Return the [X, Y] coordinate for the center point of the cell that contains the specified text.  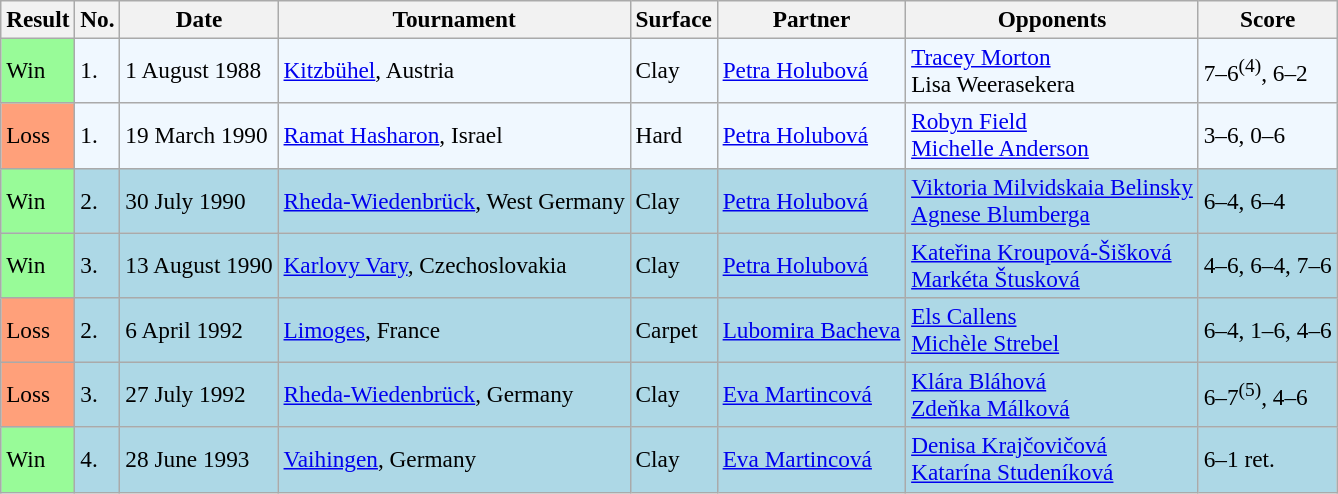
6–7(5), 4–6 [1268, 394]
Tracey Morton Lisa Weerasekera [1052, 70]
Date [199, 19]
No. [98, 19]
3–6, 0–6 [1268, 136]
Hard [674, 136]
Rheda-Wiedenbrück, West Germany [454, 200]
4. [98, 460]
Lubomira Bacheva [812, 330]
Limoges, France [454, 330]
19 March 1990 [199, 136]
30 July 1990 [199, 200]
Rheda-Wiedenbrück, Germany [454, 394]
Denisa Krajčovičová Katarína Studeníková [1052, 460]
13 August 1990 [199, 264]
6–4, 1–6, 4–6 [1268, 330]
Result [38, 19]
Score [1268, 19]
6 April 1992 [199, 330]
7–6(4), 6–2 [1268, 70]
Ramat Hasharon, Israel [454, 136]
Klára Bláhová Zdeňka Málková [1052, 394]
6–4, 6–4 [1268, 200]
6–1 ret. [1268, 460]
Tournament [454, 19]
Kateřina Kroupová-Šišková Markéta Štusková [1052, 264]
Carpet [674, 330]
27 July 1992 [199, 394]
Surface [674, 19]
28 June 1993 [199, 460]
Karlovy Vary, Czechoslovakia [454, 264]
Opponents [1052, 19]
Viktoria Milvidskaia Belinsky Agnese Blumberga [1052, 200]
Kitzbühel, Austria [454, 70]
Els Callens Michèle Strebel [1052, 330]
Robyn Field Michelle Anderson [1052, 136]
Vaihingen, Germany [454, 460]
1 August 1988 [199, 70]
4–6, 6–4, 7–6 [1268, 264]
Partner [812, 19]
